From the cell containing the given text, extract its center point as (x, y) coordinate. 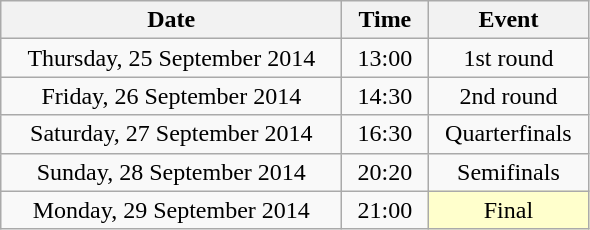
Monday, 29 September 2014 (172, 210)
Quarterfinals (508, 134)
1st round (508, 58)
Sunday, 28 September 2014 (172, 172)
Time (385, 20)
Thursday, 25 September 2014 (172, 58)
21:00 (385, 210)
16:30 (385, 134)
20:20 (385, 172)
Event (508, 20)
Friday, 26 September 2014 (172, 96)
Semifinals (508, 172)
14:30 (385, 96)
Saturday, 27 September 2014 (172, 134)
Date (172, 20)
Final (508, 210)
2nd round (508, 96)
13:00 (385, 58)
